Identify which cell holds the provided text, then report its [x, y] central coordinate. 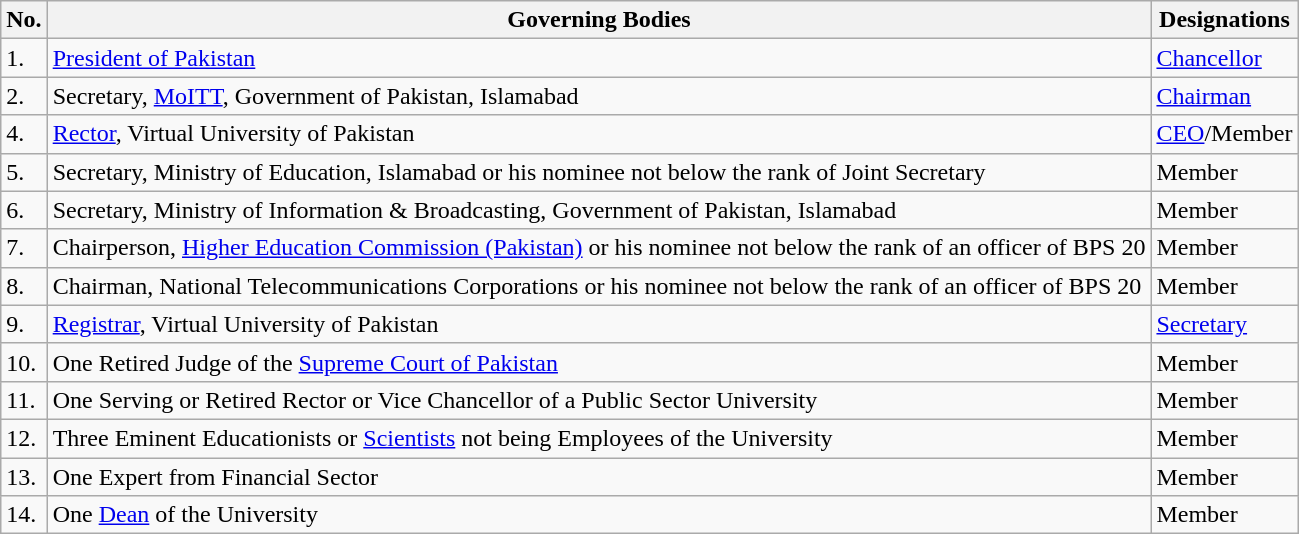
Chairperson, Higher Education Commission (Pakistan) or his nominee not below the rank of an officer of BPS 20 [599, 248]
CEO/Member [1224, 134]
5. [24, 172]
8. [24, 286]
No. [24, 20]
Secretary, MoITT, Government of Pakistan, Islamabad [599, 96]
Secretary, Ministry of Information & Broadcasting, Government of Pakistan, Islamabad [599, 210]
11. [24, 400]
1. [24, 58]
Chancellor [1224, 58]
One Expert from Financial Sector [599, 477]
Governing Bodies [599, 20]
14. [24, 515]
10. [24, 362]
12. [24, 438]
President of Pakistan [599, 58]
Designations [1224, 20]
Rector, Virtual University of Pakistan [599, 134]
Registrar, Virtual University of Pakistan [599, 324]
13. [24, 477]
Secretary [1224, 324]
One Serving or Retired Rector or Vice Chancellor of a Public Sector University [599, 400]
Chairman [1224, 96]
One Retired Judge of the Supreme Court of Pakistan [599, 362]
7. [24, 248]
Chairman, National Telecommunications Corporations or his nominee not below the rank of an officer of BPS 20 [599, 286]
Secretary, Ministry of Education, Islamabad or his nominee not below the rank of Joint Secretary [599, 172]
2. [24, 96]
6. [24, 210]
One Dean of the University [599, 515]
Three Eminent Educationists or Scientists not being Employees of the University [599, 438]
4. [24, 134]
9. [24, 324]
